Scan for the cell matching the given text and deliver its (x, y) coordinate at center. 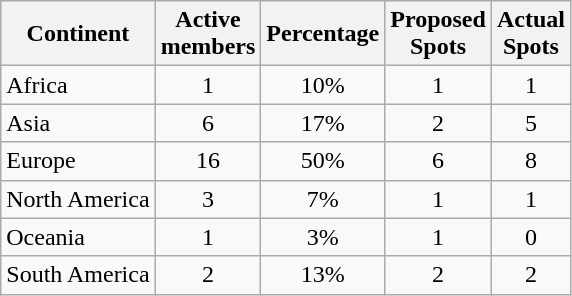
0 (530, 237)
North America (78, 199)
8 (530, 161)
13% (323, 275)
10% (323, 85)
Europe (78, 161)
Africa (78, 85)
Asia (78, 123)
South America (78, 275)
16 (208, 161)
Oceania (78, 237)
50% (323, 161)
5 (530, 123)
Activemembers (208, 34)
17% (323, 123)
3% (323, 237)
Percentage (323, 34)
Continent (78, 34)
ProposedSpots (438, 34)
3 (208, 199)
ActualSpots (530, 34)
7% (323, 199)
